Capture the cell that displays the provided text and extract its (X, Y) central coordinate. 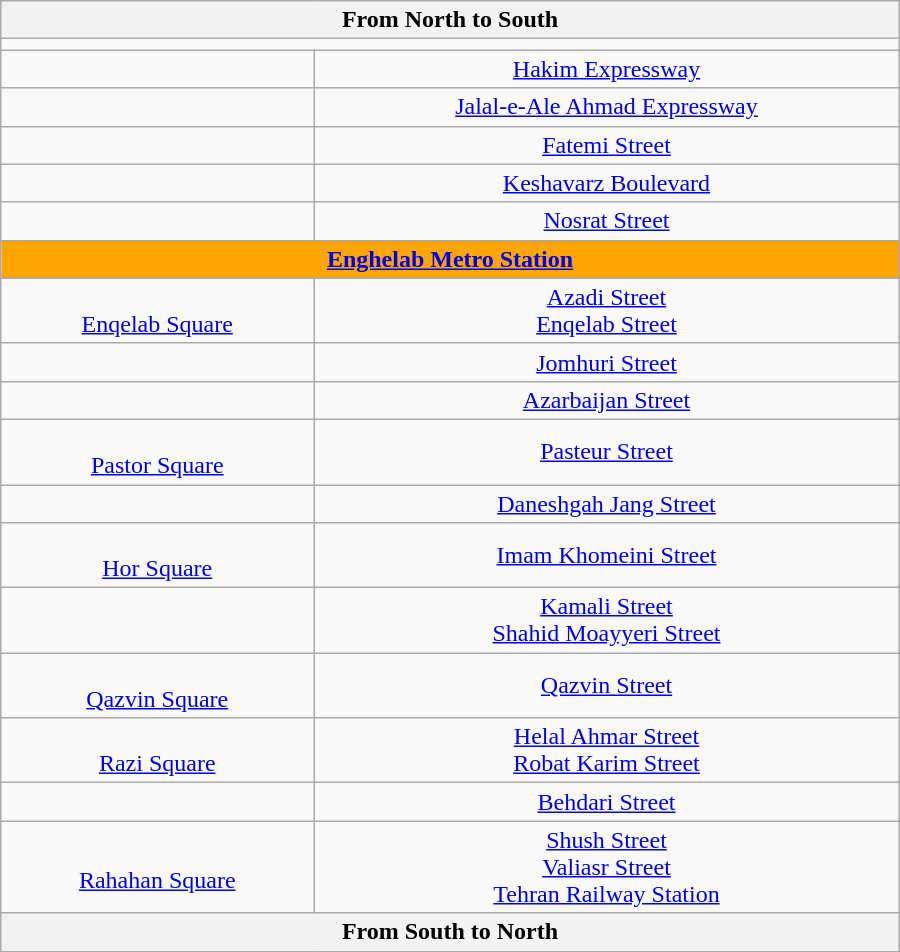
Azarbaijan Street (607, 400)
Rahahan Square (158, 867)
Keshavarz Boulevard (607, 183)
Shush Street Valiasr Street Tehran Railway Station (607, 867)
Razi Square (158, 750)
Nosrat Street (607, 221)
Behdari Street (607, 802)
Jalal-e-Ale Ahmad Expressway (607, 107)
Imam Khomeini Street (607, 556)
Fatemi Street (607, 145)
Daneshgah Jang Street (607, 503)
From North to South (450, 20)
Hor Square (158, 556)
From South to North (450, 932)
Enghelab Metro Station (450, 259)
Pastor Square (158, 452)
Kamali Street Shahid Moayyeri Street (607, 620)
Hakim Expressway (607, 69)
Helal Ahmar Street Robat Karim Street (607, 750)
Jomhuri Street (607, 362)
Qazvin Street (607, 686)
Enqelab Square (158, 310)
Pasteur Street (607, 452)
Azadi Street Enqelab Street (607, 310)
Qazvin Square (158, 686)
